Output the (x, y) coordinate of the center of the cell containing the given text.  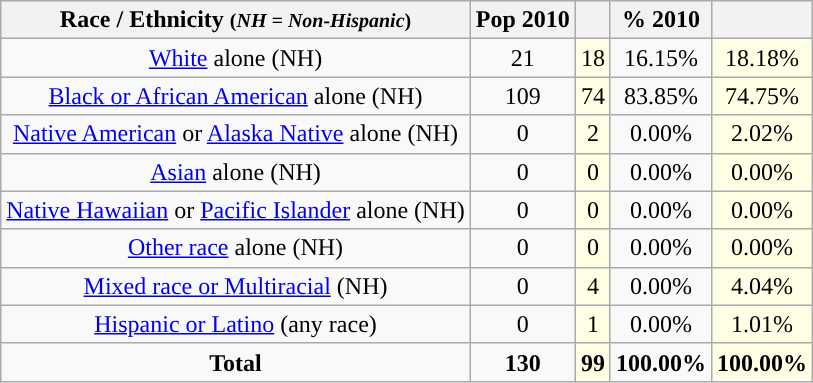
Total (236, 362)
Pop 2010 (522, 20)
Native American or Alaska Native alone (NH) (236, 134)
Mixed race or Multiracial (NH) (236, 286)
18 (592, 58)
18.18% (762, 58)
4 (592, 286)
Black or African American alone (NH) (236, 96)
Race / Ethnicity (NH = Non-Hispanic) (236, 20)
Other race alone (NH) (236, 248)
Asian alone (NH) (236, 172)
2.02% (762, 134)
Native Hawaiian or Pacific Islander alone (NH) (236, 210)
1 (592, 324)
130 (522, 362)
16.15% (660, 58)
74.75% (762, 96)
4.04% (762, 286)
83.85% (660, 96)
Hispanic or Latino (any race) (236, 324)
% 2010 (660, 20)
21 (522, 58)
1.01% (762, 324)
109 (522, 96)
74 (592, 96)
White alone (NH) (236, 58)
99 (592, 362)
2 (592, 134)
